Return [x, y] of the center of cell containing provided text 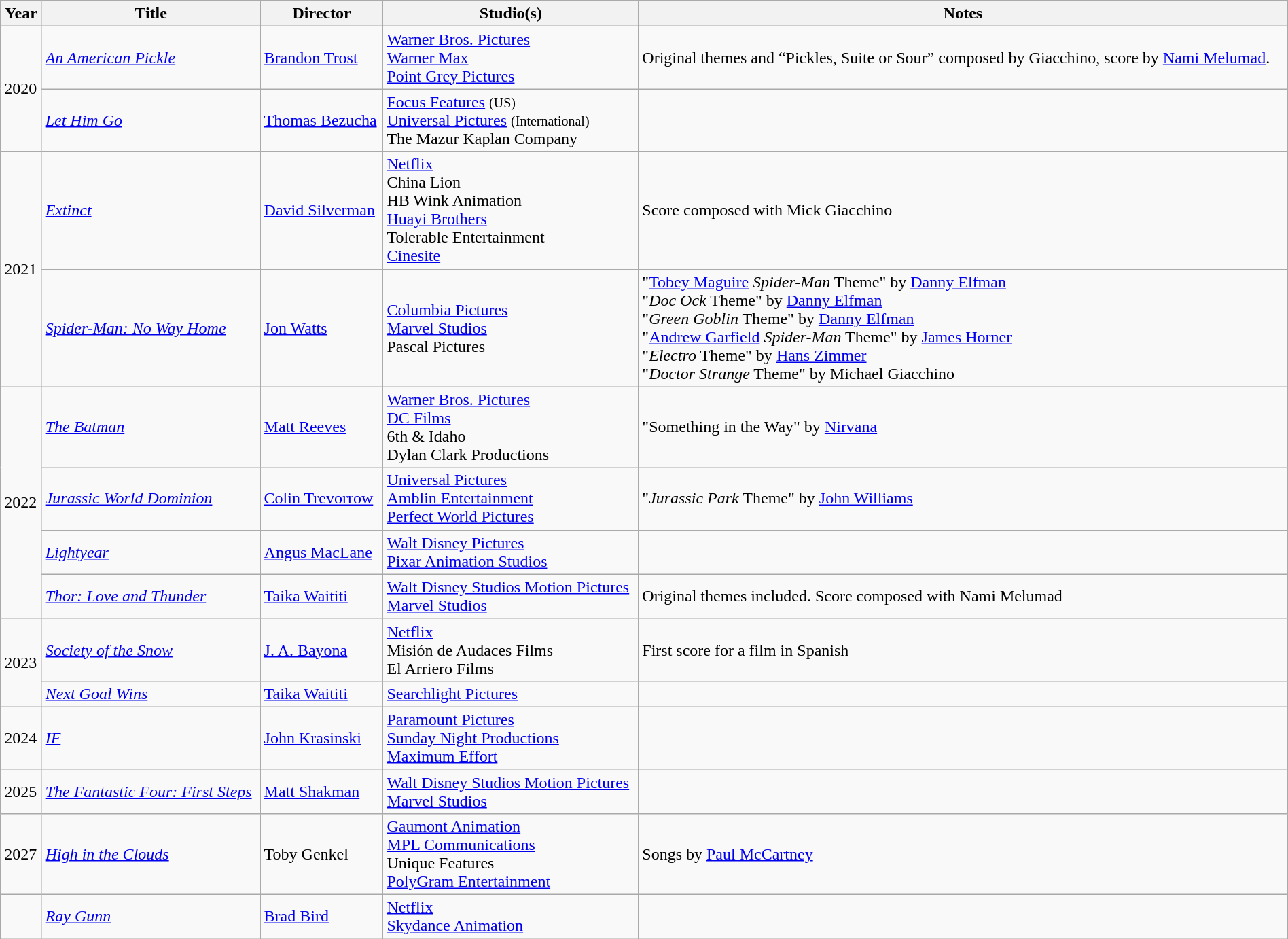
J. A. Bayona [322, 650]
2025 [21, 791]
First score for a film in Spanish [963, 650]
John Krasinski [322, 738]
Thor: Love and Thunder [151, 597]
Columbia PicturesMarvel StudiosPascal Pictures [511, 327]
Original themes and “Pickles, Suite or Sour” composed by Giacchino, score by Nami Melumad. [963, 58]
2023 [21, 662]
Songs by Paul McCartney [963, 855]
NetflixMisión de Audaces FilmsEl Arriero Films [511, 650]
Jon Watts [322, 327]
Universal PicturesAmblin EntertainmentPerfect World Pictures [511, 499]
Thomas Bezucha [322, 120]
Searchlight Pictures [511, 694]
Spider-Man: No Way Home [151, 327]
Let Him Go [151, 120]
High in the Clouds [151, 855]
Score composed with Mick Giacchino [963, 211]
Extinct [151, 211]
Year [21, 14]
The Fantastic Four: First Steps [151, 791]
Next Goal Wins [151, 694]
Walt Disney PicturesPixar Animation Studios [511, 552]
Studio(s) [511, 14]
Gaumont AnimationMPL CommunicationsUnique FeaturesPolyGram Entertainment [511, 855]
"Something in the Way" by Nirvana [963, 427]
2020 [21, 89]
IF [151, 738]
Brandon Trost [322, 58]
Focus Features (US)Universal Pictures (International)The Mazur Kaplan Company [511, 120]
Toby Genkel [322, 855]
Title [151, 14]
NetflixChina LionHB Wink AnimationHuayi BrothersTolerable EntertainmentCinesite [511, 211]
Warner Bros. PicturesDC Films6th & IdahoDylan Clark Productions [511, 427]
Jurassic World Dominion [151, 499]
2022 [21, 503]
2027 [21, 855]
An American Pickle [151, 58]
Lightyear [151, 552]
Notes [963, 14]
Society of the Snow [151, 650]
The Batman [151, 427]
Brad Bird [322, 917]
Warner Bros. PicturesWarner MaxPoint Grey Pictures [511, 58]
Matt Reeves [322, 427]
NetflixSkydance Animation [511, 917]
2021 [21, 269]
Original themes included. Score composed with Nami Melumad [963, 597]
"Jurassic Park Theme" by John Williams [963, 499]
Ray Gunn [151, 917]
Director [322, 14]
Colin Trevorrow [322, 499]
Matt Shakman [322, 791]
Paramount PicturesSunday Night ProductionsMaximum Effort [511, 738]
Angus MacLane [322, 552]
2024 [21, 738]
David Silverman [322, 211]
